Search for the cell housing the specified text and yield its (X, Y) center coordinate. 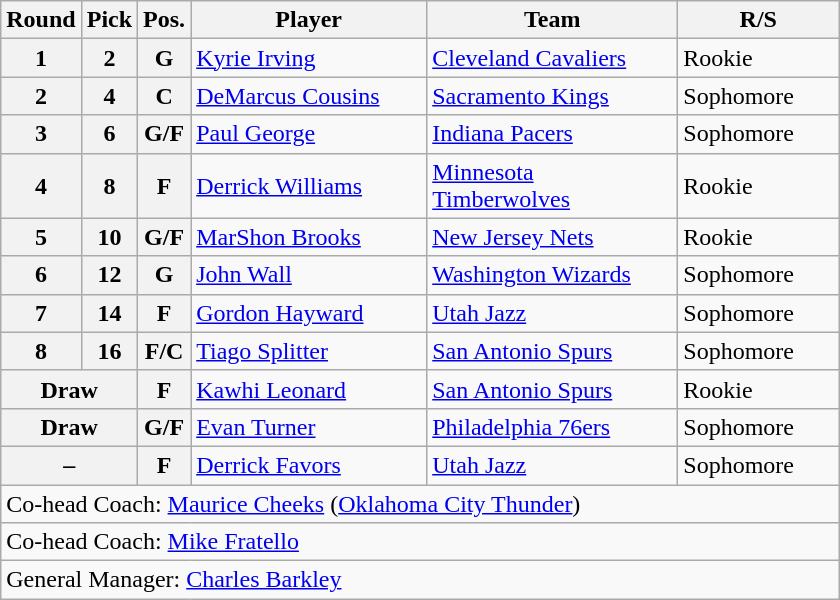
Washington Wizards (552, 275)
Co-head Coach: Maurice Cheeks (Oklahoma City Thunder) (420, 503)
Paul George (309, 134)
Derrick Williams (309, 186)
MarShon Brooks (309, 237)
Co-head Coach: Mike Fratello (420, 542)
5 (41, 237)
10 (109, 237)
Gordon Hayward (309, 313)
Minnesota Timberwolves (552, 186)
Indiana Pacers (552, 134)
Evan Turner (309, 427)
12 (109, 275)
Philadelphia 76ers (552, 427)
John Wall (309, 275)
Derrick Favors (309, 465)
Team (552, 20)
C (164, 96)
DeMarcus Cousins (309, 96)
Tiago Splitter (309, 351)
Player (309, 20)
3 (41, 134)
General Manager: Charles Barkley (420, 580)
Kawhi Leonard (309, 389)
Cleveland Cavaliers (552, 58)
Round (41, 20)
Kyrie Irving (309, 58)
16 (109, 351)
Pick (109, 20)
– (70, 465)
1 (41, 58)
F/C (164, 351)
7 (41, 313)
Pos. (164, 20)
New Jersey Nets (552, 237)
R/S (758, 20)
Sacramento Kings (552, 96)
14 (109, 313)
